Provide the (X, Y) coordinate of the cell's center where the given text is located.  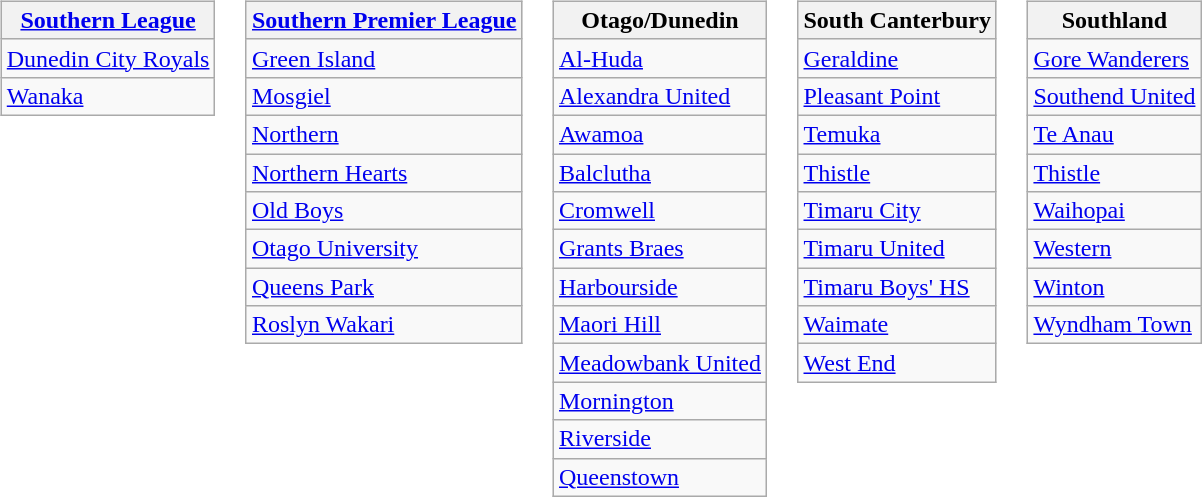
Old Boys (384, 211)
Otago University (384, 249)
Mornington (660, 401)
Southland (1114, 20)
Alexandra United (660, 96)
Winton (1114, 287)
Queens Park (384, 287)
Dunedin City Royals (108, 58)
Waihopai (1114, 211)
Roslyn Wakari (384, 325)
Riverside (660, 439)
Maori Hill (660, 325)
Queenstown (660, 477)
Geraldine (897, 58)
Otago/Dunedin (660, 20)
Wanaka (108, 96)
Southern Premier League (384, 20)
Gore Wanderers (1114, 58)
South Canterbury (897, 20)
Green Island (384, 58)
Timaru United (897, 249)
Awamoa (660, 134)
Northern Hearts (384, 173)
Wyndham Town (1114, 325)
West End (897, 363)
Al-Huda (660, 58)
Western (1114, 249)
Balclutha (660, 173)
Timaru City (897, 211)
Waimate (897, 325)
Mosgiel (384, 96)
Timaru Boys' HS (897, 287)
Temuka (897, 134)
Pleasant Point (897, 96)
Southend United (1114, 96)
Harbourside (660, 287)
Meadowbank United (660, 363)
Northern (384, 134)
Te Anau (1114, 134)
Grants Braes (660, 249)
Southern League (108, 20)
Cromwell (660, 211)
